Pinpoint the cell where the given text exists, returning its [X, Y] midpoint coordinate. 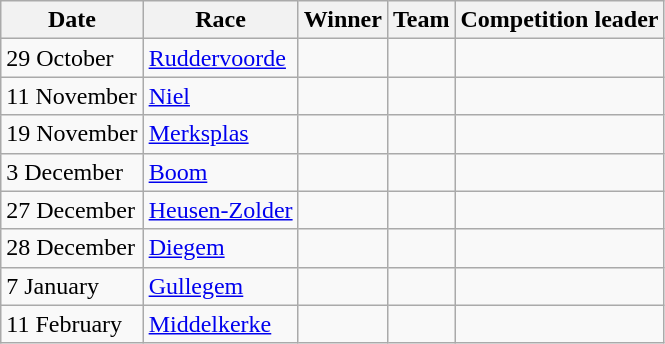
11 November [72, 96]
3 December [72, 172]
Middelkerke [220, 324]
Gullegem [220, 286]
Niel [220, 96]
11 February [72, 324]
28 December [72, 248]
Boom [220, 172]
Date [72, 20]
27 December [72, 210]
Diegem [220, 248]
Competition leader [560, 20]
Merksplas [220, 134]
Heusen-Zolder [220, 210]
29 October [72, 58]
19 November [72, 134]
Winner [342, 20]
Ruddervoorde [220, 58]
Team [421, 20]
7 January [72, 286]
Race [220, 20]
